For the text-containing cell, return its midpoint in (x, y) coordinate format. 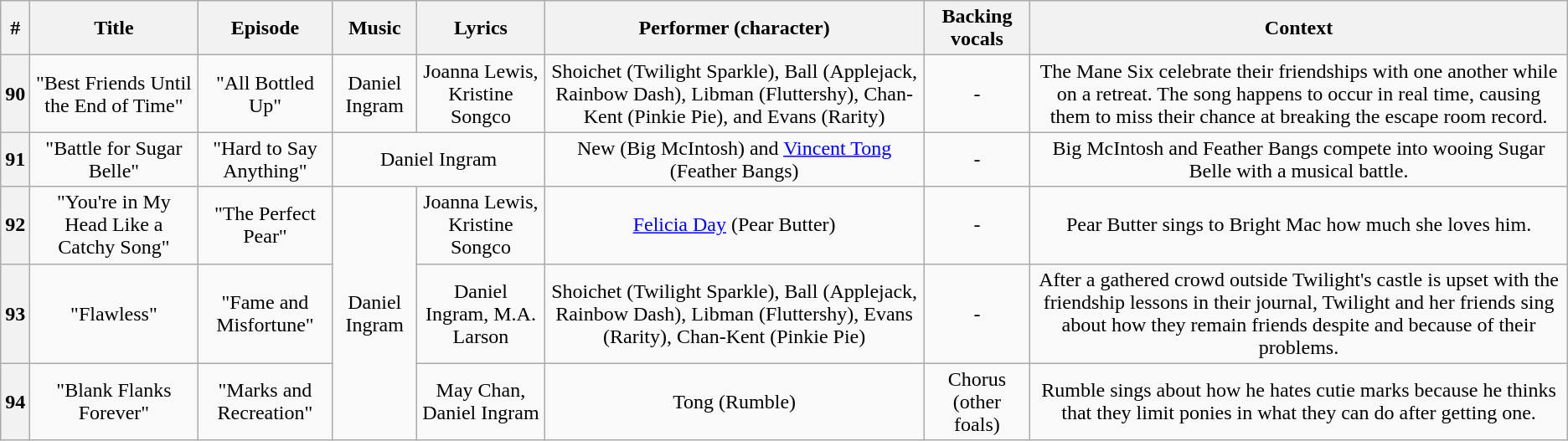
90 (15, 94)
92 (15, 225)
"Battle for Sugar Belle" (114, 159)
Shoichet (Twilight Sparkle), Ball (Applejack, Rainbow Dash), Libman (Fluttershy), Chan-Kent (Pinkie Pie), and Evans (Rarity) (734, 94)
94 (15, 402)
"You're in My Head Like a Catchy Song" (114, 225)
Shoichet (Twilight Sparkle), Ball (Applejack, Rainbow Dash), Libman (Fluttershy), Evans (Rarity), Chan-Kent (Pinkie Pie) (734, 313)
"All Bottled Up" (265, 94)
Performer (character) (734, 28)
May Chan, Daniel Ingram (481, 402)
"Blank Flanks Forever" (114, 402)
"Flawless" (114, 313)
Music (375, 28)
"Marks and Recreation" (265, 402)
Pear Butter sings to Bright Mac how much she loves him. (1298, 225)
Rumble sings about how he hates cutie marks because he thinks that they limit ponies in what they can do after getting one. (1298, 402)
Lyrics (481, 28)
Title (114, 28)
Big McIntosh and Feather Bangs compete into wooing Sugar Belle with a musical battle. (1298, 159)
Chorus (other foals) (977, 402)
Context (1298, 28)
"The Perfect Pear" (265, 225)
New (Big McIntosh) and Vincent Tong (Feather Bangs) (734, 159)
"Fame and Misfortune" (265, 313)
"Hard to Say Anything" (265, 159)
# (15, 28)
Felicia Day (Pear Butter) (734, 225)
91 (15, 159)
Episode (265, 28)
Daniel Ingram, M.A. Larson (481, 313)
"Best Friends Until the End of Time" (114, 94)
Backing vocals (977, 28)
93 (15, 313)
Tong (Rumble) (734, 402)
